Capture the cell that displays the provided text and extract its (x, y) central coordinate. 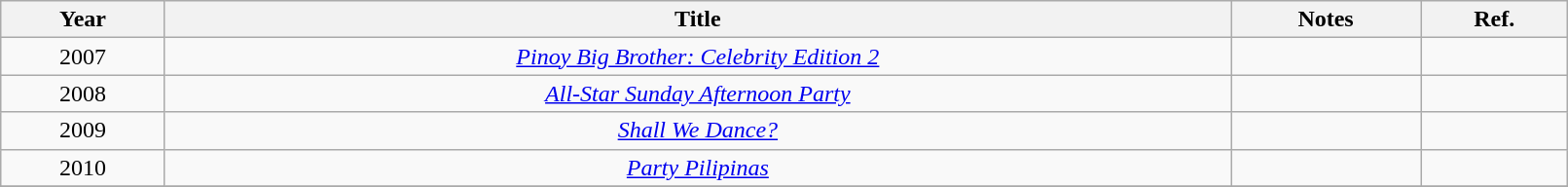
Pinoy Big Brother: Celebrity Edition 2 (697, 56)
Party Pilipinas (697, 168)
Title (697, 19)
Year (83, 19)
Notes (1326, 19)
2009 (83, 131)
2010 (83, 168)
2007 (83, 56)
Ref. (1495, 19)
2008 (83, 93)
All-Star Sunday Afternoon Party (697, 93)
Shall We Dance? (697, 131)
